Capture the cell that displays the provided text and extract its (x, y) central coordinate. 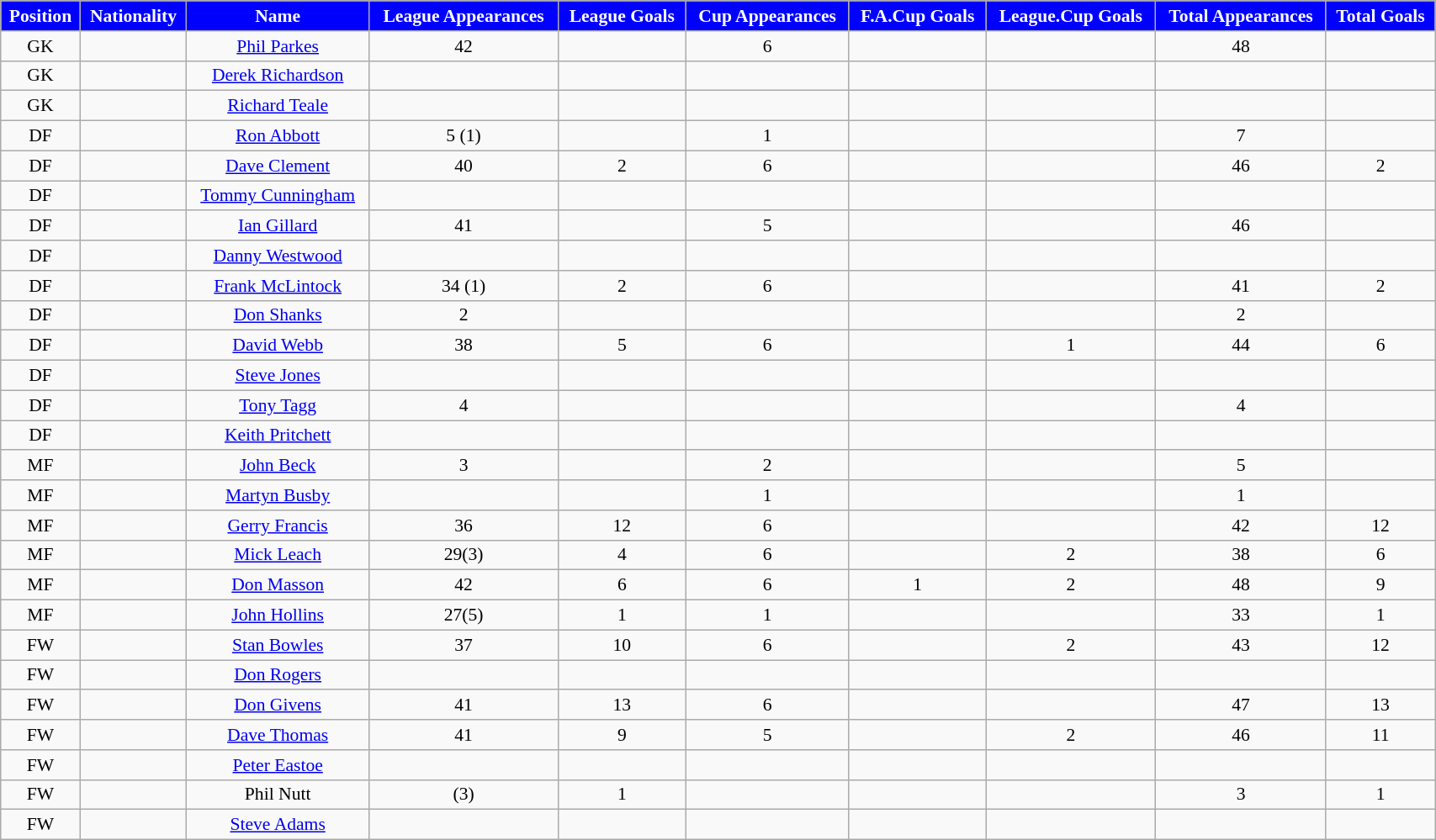
11 (1380, 735)
Stan Bowles (278, 645)
Tony Tagg (278, 405)
Name (278, 16)
Dave Clement (278, 166)
43 (1242, 645)
Don Shanks (278, 315)
League.Cup Goals (1071, 16)
Martyn Busby (278, 495)
Dave Thomas (278, 735)
David Webb (278, 346)
36 (464, 526)
Don Masson (278, 585)
27(5) (464, 615)
(3) (464, 795)
Gerry Francis (278, 526)
John Hollins (278, 615)
Keith Pritchett (278, 436)
Peter Eastoe (278, 765)
Ian Gillard (278, 226)
33 (1242, 615)
47 (1242, 705)
Total Goals (1380, 16)
F.A.Cup Goals (917, 16)
Phil Nutt (278, 795)
29(3) (464, 555)
40 (464, 166)
37 (464, 645)
10 (623, 645)
Nationality (133, 16)
Phil Parkes (278, 46)
Mick Leach (278, 555)
Don Rogers (278, 675)
Richard Teale (278, 106)
Steve Adams (278, 825)
John Beck (278, 466)
Steve Jones (278, 376)
Position (40, 16)
Cup Appearances (767, 16)
7 (1242, 136)
Don Givens (278, 705)
Frank McLintock (278, 286)
34 (1) (464, 286)
Danny Westwood (278, 256)
League Goals (623, 16)
Derek Richardson (278, 76)
5 (1) (464, 136)
Tommy Cunningham (278, 196)
League Appearances (464, 16)
Ron Abbott (278, 136)
Total Appearances (1242, 16)
44 (1242, 346)
